Extract the (x, y) coordinate from the center of the cell holding the provided text.  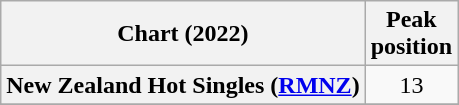
Peakposition (411, 34)
New Zealand Hot Singles (RMNZ) (183, 85)
Chart (2022) (183, 34)
13 (411, 85)
